Search for the cell housing the specified text and yield its [X, Y] center coordinate. 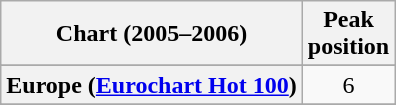
6 [348, 85]
Chart (2005–2006) [152, 34]
Peakposition [348, 34]
Europe (Eurochart Hot 100) [152, 85]
